Determine the (X, Y) coordinate at the center of the cell enclosing the given text.  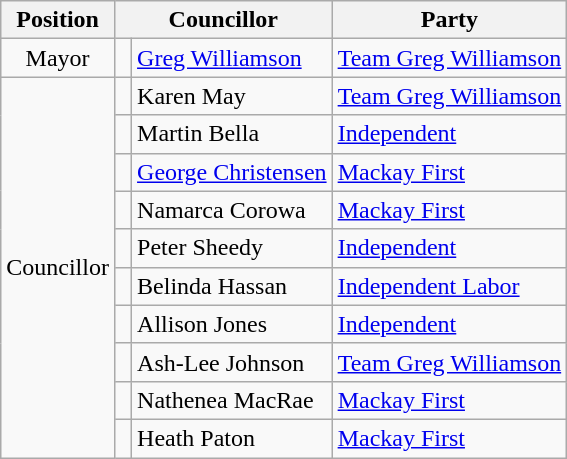
Karen May (232, 96)
Nathenea MacRae (232, 400)
Independent Labor (450, 286)
Heath Paton (232, 438)
Party (450, 20)
Martin Bella (232, 134)
Belinda Hassan (232, 286)
Greg Williamson (232, 58)
George Christensen (232, 172)
Mayor (58, 58)
Ash-Lee Johnson (232, 362)
Position (58, 20)
Peter Sheedy (232, 248)
Namarca Corowa (232, 210)
Allison Jones (232, 324)
